Search for the cell housing the specified text and yield its [x, y] center coordinate. 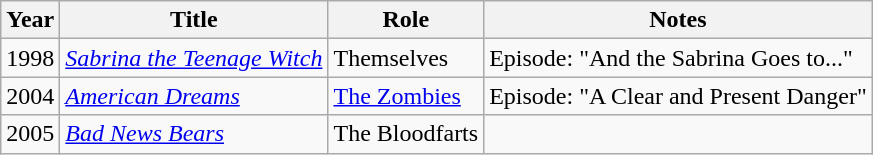
2005 [30, 134]
American Dreams [194, 96]
Sabrina the Teenage Witch [194, 58]
The Zombies [406, 96]
Title [194, 20]
The Bloodfarts [406, 134]
Year [30, 20]
Notes [678, 20]
Themselves [406, 58]
Episode: "And the Sabrina Goes to..." [678, 58]
Bad News Bears [194, 134]
1998 [30, 58]
2004 [30, 96]
Episode: "A Clear and Present Danger" [678, 96]
Role [406, 20]
